Capture the cell that displays the provided text and extract its (X, Y) central coordinate. 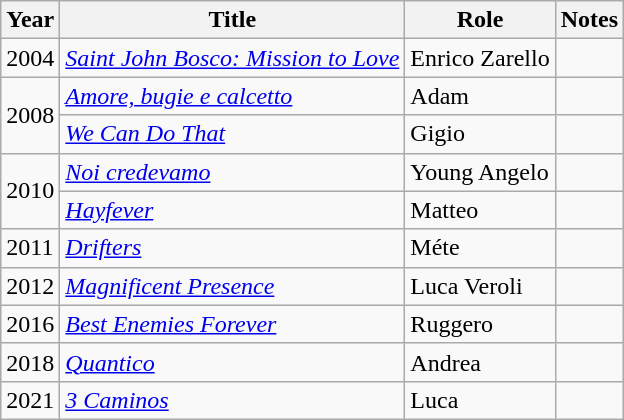
Quantico (232, 362)
Luca Veroli (480, 286)
Title (232, 20)
Role (480, 20)
Year (30, 20)
2018 (30, 362)
Andrea (480, 362)
Best Enemies Forever (232, 324)
2008 (30, 115)
Drifters (232, 248)
Hayfever (232, 210)
Enrico Zarello (480, 58)
2011 (30, 248)
2016 (30, 324)
Saint John Bosco: Mission to Love (232, 58)
2021 (30, 400)
Notes (589, 20)
Matteo (480, 210)
We Can Do That (232, 134)
2004 (30, 58)
Young Angelo (480, 172)
Noi credevamo (232, 172)
Adam (480, 96)
3 Caminos (232, 400)
2012 (30, 286)
Gigio (480, 134)
2010 (30, 191)
Magnificent Presence (232, 286)
Amore, bugie e calcetto (232, 96)
Méte (480, 248)
Luca (480, 400)
Ruggero (480, 324)
